Extract the (x, y) coordinate from the center of the cell holding the provided text.  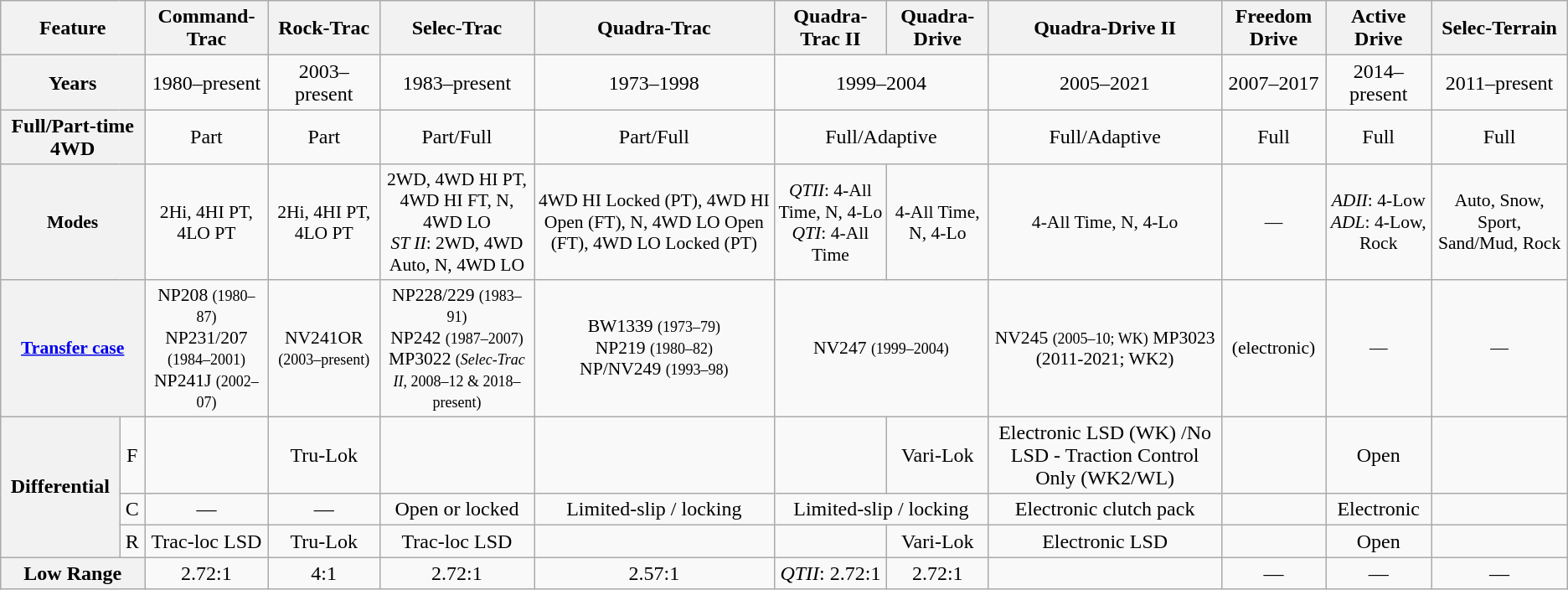
NP208 (1980–87)NP231/207 (1984–2001)NP241J (2002–07) (207, 349)
Full/Part-time 4WD (73, 137)
Selec-Terrain (1499, 28)
Quadra-Trac II (831, 28)
4WD HI Locked (PT), 4WD HI Open (FT), N, 4WD LO Open (FT), 4WD LO Locked (PT) (654, 222)
Quadra-Drive II (1106, 28)
2014–present (1378, 82)
Electronic clutch pack (1106, 510)
Modes (73, 222)
Quadra-Drive (938, 28)
Quadra-Trac (654, 28)
2011–present (1499, 82)
Selec-Trac (456, 28)
Feature (73, 28)
2.57:1 (654, 573)
F (132, 455)
QTII: 4-All Time, N, 4-LoQTI: 4-All Time (831, 222)
(electronic) (1273, 349)
Auto, Snow, Sport, Sand/Mud, Rock (1499, 222)
2007–2017 (1273, 82)
R (132, 541)
1973–1998 (654, 82)
ADII: 4-LowADL: 4-Low, Rock (1378, 222)
QTII: 2.72:1 (831, 573)
Electronic LSD (WK) /No LSD - Traction Control Only (WK2/WL) (1106, 455)
C (132, 510)
NP228/229 (1983–91)NP242 (1987–2007)MP3022 (Selec-Trac II, 2008–12 & 2018–present) (456, 349)
Differential (60, 487)
Electronic LSD (1106, 541)
Transfer case (73, 349)
Electronic (1378, 510)
1980–present (207, 82)
NV241OR (2003–present) (323, 349)
2003–present (323, 82)
Years (73, 82)
Open or locked (456, 510)
NV247 (1999–2004) (881, 349)
2005–2021 (1106, 82)
4:1 (323, 573)
Active Drive (1378, 28)
NV245 (2005–10; WK) MP3023 (2011-2021; WK2) (1106, 349)
1999–2004 (881, 82)
Rock-Trac (323, 28)
Low Range (73, 573)
BW1339 (1973–79)NP219 (1980–82)NP/NV249 (1993–98) (654, 349)
1983–present (456, 82)
2WD, 4WD HI PT, 4WD HI FT, N, 4WD LOST II: 2WD, 4WD Auto, N, 4WD LO (456, 222)
Freedom Drive (1273, 28)
Command-Trac (207, 28)
